Return [x, y] of the center of cell containing provided text 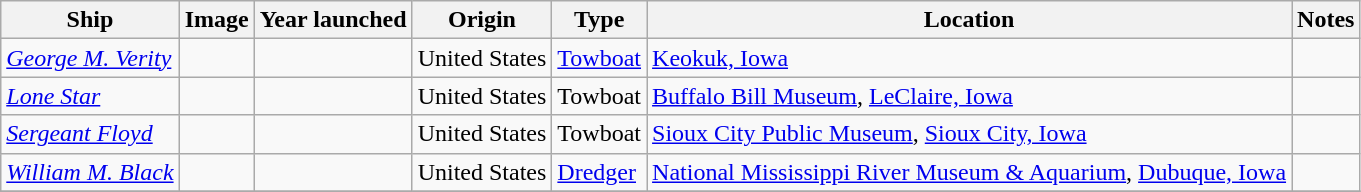
National Mississippi River Museum & Aquarium, Dubuque, Iowa [970, 172]
William M. Black [90, 172]
Type [600, 20]
Sergeant Floyd [90, 134]
Buffalo Bill Museum, LeClaire, Iowa [970, 96]
Lone Star [90, 96]
Keokuk, Iowa [970, 58]
George M. Verity [90, 58]
Origin [482, 20]
Image [216, 20]
Notes [1326, 20]
Sioux City Public Museum, Sioux City, Iowa [970, 134]
Dredger [600, 172]
Location [970, 20]
Ship [90, 20]
Year launched [333, 20]
